Pinpoint the cell where the given text exists, returning its (X, Y) midpoint coordinate. 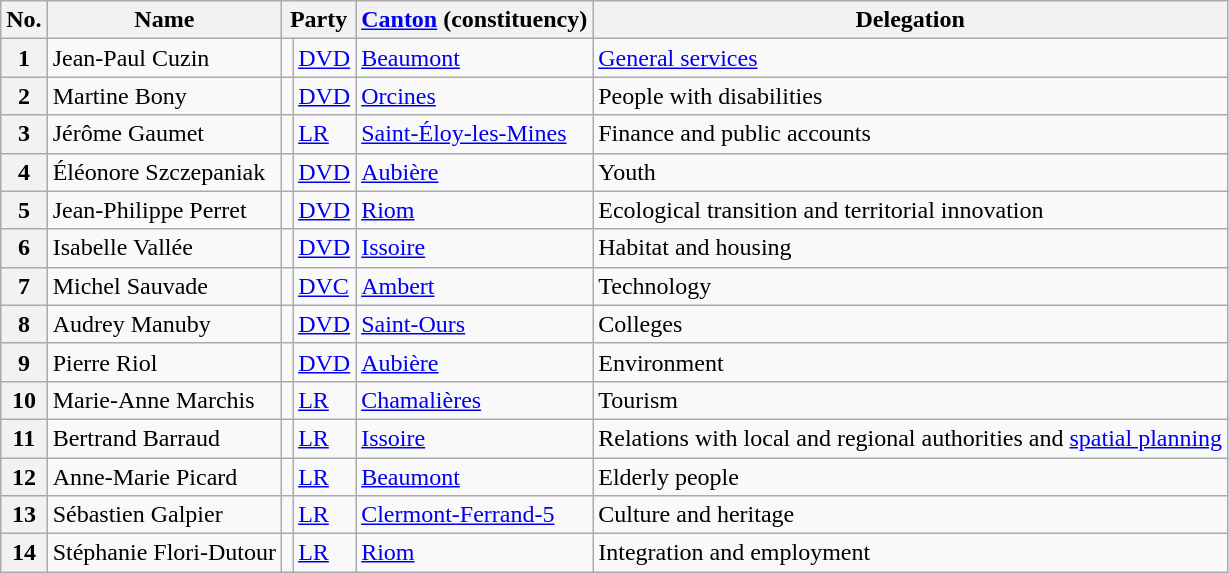
14 (24, 553)
Ambert (474, 286)
7 (24, 286)
5 (24, 210)
Saint-Ours (474, 324)
Pierre Riol (164, 362)
Environment (910, 362)
Stéphanie Flori-Dutour (164, 553)
Relations with local and regional authorities and spatial planning (910, 438)
3 (24, 134)
Name (164, 20)
Ecological transition and territorial innovation (910, 210)
Tourism (910, 400)
Technology (910, 286)
Bertrand Barraud (164, 438)
Anne-Marie Picard (164, 477)
Saint-Éloy-les-Mines (474, 134)
4 (24, 172)
Colleges (910, 324)
13 (24, 515)
Elderly people (910, 477)
Audrey Manuby (164, 324)
Finance and public accounts (910, 134)
Youth (910, 172)
Orcines (474, 96)
General services (910, 58)
11 (24, 438)
Culture and heritage (910, 515)
6 (24, 248)
1 (24, 58)
Sébastien Galpier (164, 515)
Isabelle Vallée (164, 248)
Jérôme Gaumet (164, 134)
Michel Sauvade (164, 286)
Jean-Philippe Perret (164, 210)
Éléonore Szczepaniak (164, 172)
Integration and employment (910, 553)
8 (24, 324)
12 (24, 477)
Chamalières (474, 400)
Marie-Anne Marchis (164, 400)
Delegation (910, 20)
Jean-Paul Cuzin (164, 58)
DVC (324, 286)
9 (24, 362)
People with disabilities (910, 96)
Martine Bony (164, 96)
Habitat and housing (910, 248)
No. (24, 20)
Clermont-Ferrand-5 (474, 515)
Canton (constituency) (474, 20)
2 (24, 96)
Party (319, 20)
10 (24, 400)
